Locate the cell with the specified text and output its [x, y] center coordinate. 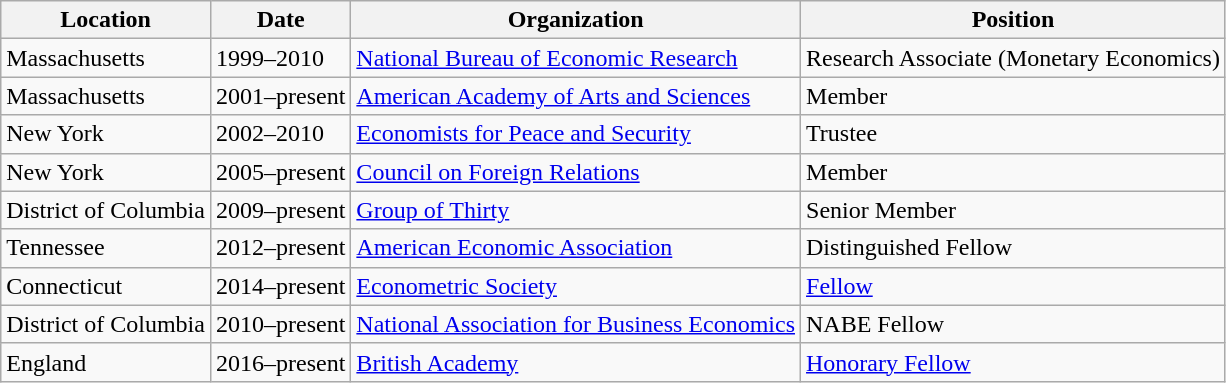
2010–present [280, 324]
American Economic Association [576, 248]
Council on Foreign Relations [576, 172]
Senior Member [1014, 210]
Group of Thirty [576, 210]
Trustee [1014, 134]
2012–present [280, 248]
Research Associate (Monetary Economics) [1014, 58]
England [106, 362]
National Bureau of Economic Research [576, 58]
American Academy of Arts and Sciences [576, 96]
Connecticut [106, 286]
2001–present [280, 96]
National Association for Business Economics [576, 324]
Tennessee [106, 248]
Date [280, 20]
Economists for Peace and Security [576, 134]
British Academy [576, 362]
2002–2010 [280, 134]
Location [106, 20]
1999–2010 [280, 58]
Econometric Society [576, 286]
2014–present [280, 286]
Position [1014, 20]
NABE Fellow [1014, 324]
Distinguished Fellow [1014, 248]
2009–present [280, 210]
2005–present [280, 172]
Honorary Fellow [1014, 362]
Fellow [1014, 286]
Organization [576, 20]
2016–present [280, 362]
